Pinpoint the cell where the given text exists, returning its (X, Y) midpoint coordinate. 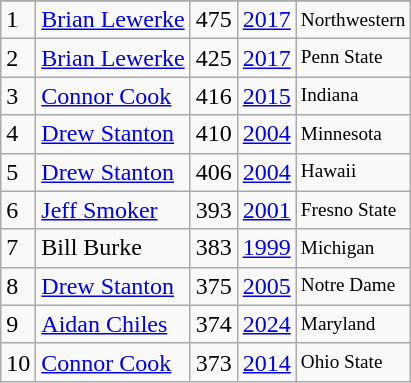
2005 (266, 286)
6 (18, 210)
Penn State (353, 58)
406 (214, 172)
2015 (266, 96)
2001 (266, 210)
375 (214, 286)
1999 (266, 248)
2024 (266, 324)
5 (18, 172)
4 (18, 134)
Minnesota (353, 134)
Indiana (353, 96)
Hawaii (353, 172)
475 (214, 20)
416 (214, 96)
2 (18, 58)
7 (18, 248)
9 (18, 324)
374 (214, 324)
Maryland (353, 324)
Ohio State (353, 362)
Fresno State (353, 210)
8 (18, 286)
393 (214, 210)
425 (214, 58)
410 (214, 134)
2014 (266, 362)
Notre Dame (353, 286)
3 (18, 96)
383 (214, 248)
Aidan Chiles (113, 324)
Bill Burke (113, 248)
Jeff Smoker (113, 210)
Michigan (353, 248)
373 (214, 362)
10 (18, 362)
1 (18, 20)
Northwestern (353, 20)
